Output the [x, y] coordinate of the center of the cell containing the given text.  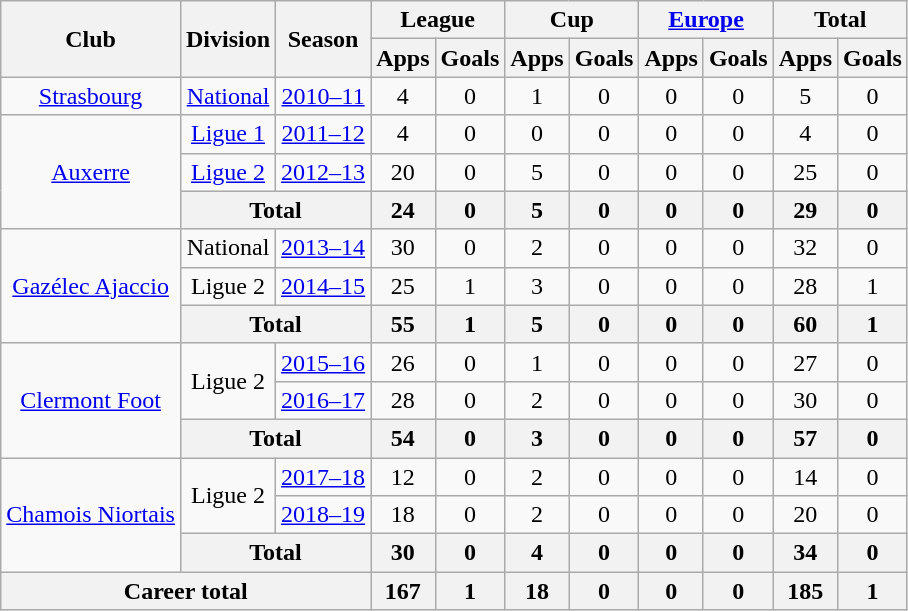
34 [805, 553]
54 [403, 438]
2011–12 [324, 134]
26 [403, 362]
55 [403, 324]
Career total [186, 591]
Auxerre [91, 172]
Cup [572, 20]
2015–16 [324, 362]
Club [91, 39]
29 [805, 210]
Clermont Foot [91, 400]
League [438, 20]
2018–19 [324, 515]
2012–13 [324, 172]
2014–15 [324, 286]
2013–14 [324, 248]
Season [324, 39]
Gazélec Ajaccio [91, 286]
Chamois Niortais [91, 515]
60 [805, 324]
185 [805, 591]
2010–11 [324, 96]
2017–18 [324, 477]
57 [805, 438]
14 [805, 477]
2016–17 [324, 400]
167 [403, 591]
12 [403, 477]
24 [403, 210]
Ligue 1 [228, 134]
32 [805, 248]
27 [805, 362]
Europe [706, 20]
Division [228, 39]
Strasbourg [91, 96]
